Find where the given text appears and provide that cell's center as (X, Y) coordinate. 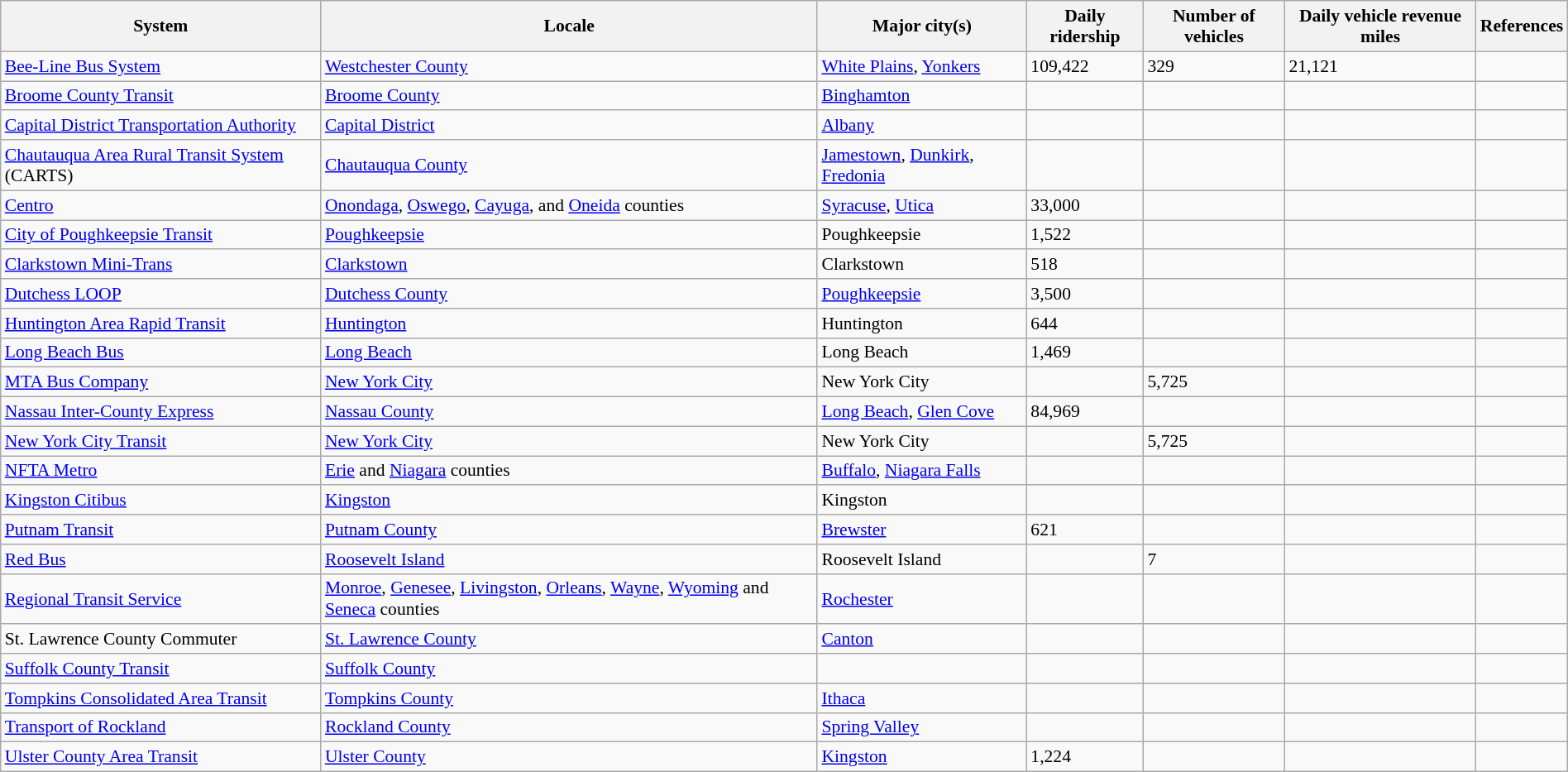
Erie and Niagara counties (569, 471)
Chautauqua Area Rural Transit System (CARTS) (160, 165)
518 (1085, 265)
Rochester (921, 599)
329 (1214, 66)
Nassau County (569, 412)
Buffalo, Niagara Falls (921, 471)
Brewster (921, 530)
Dutchess LOOP (160, 294)
Putnam County (569, 530)
Long Beach, Glen Cove (921, 412)
Bee-Line Bus System (160, 66)
109,422 (1085, 66)
Clarkstown Mini-Trans (160, 265)
Nassau Inter-County Express (160, 412)
621 (1085, 530)
7 (1214, 559)
Huntington Area Rapid Transit (160, 324)
St. Lawrence County (569, 640)
Transport of Rockland (160, 727)
Dutchess County (569, 294)
MTA Bus Company (160, 382)
Daily ridership (1085, 26)
Canton (921, 640)
33,000 (1085, 205)
Albany (921, 126)
Daily vehicle revenue miles (1379, 26)
Locale (569, 26)
1,522 (1085, 235)
Ulster County Area Transit (160, 757)
Major city(s) (921, 26)
Chautauqua County (569, 165)
Long Beach Bus (160, 352)
Ulster County (569, 757)
Rockland County (569, 727)
Capital District (569, 126)
Tompkins Consolidated Area Transit (160, 698)
St. Lawrence County Commuter (160, 640)
Suffolk County Transit (160, 669)
White Plains, Yonkers (921, 66)
Red Bus (160, 559)
References (1522, 26)
Onondaga, Oswego, Cayuga, and Oneida counties (569, 205)
Putnam Transit (160, 530)
Broome County Transit (160, 96)
Ithaca (921, 698)
Centro (160, 205)
644 (1085, 324)
Regional Transit Service (160, 599)
New York City Transit (160, 441)
3,500 (1085, 294)
Binghamton (921, 96)
Kingston Citibus (160, 501)
1,469 (1085, 352)
Westchester County (569, 66)
84,969 (1085, 412)
1,224 (1085, 757)
Tompkins County (569, 698)
21,121 (1379, 66)
Number of vehicles (1214, 26)
Capital District Transportation Authority (160, 126)
Suffolk County (569, 669)
Broome County (569, 96)
NFTA Metro (160, 471)
Jamestown, Dunkirk, Fredonia (921, 165)
Spring Valley (921, 727)
City of Poughkeepsie Transit (160, 235)
System (160, 26)
Monroe, Genesee, Livingston, Orleans, Wayne, Wyoming and Seneca counties (569, 599)
Syracuse, Utica (921, 205)
